Pinpoint the cell where the given text exists, returning its (x, y) midpoint coordinate. 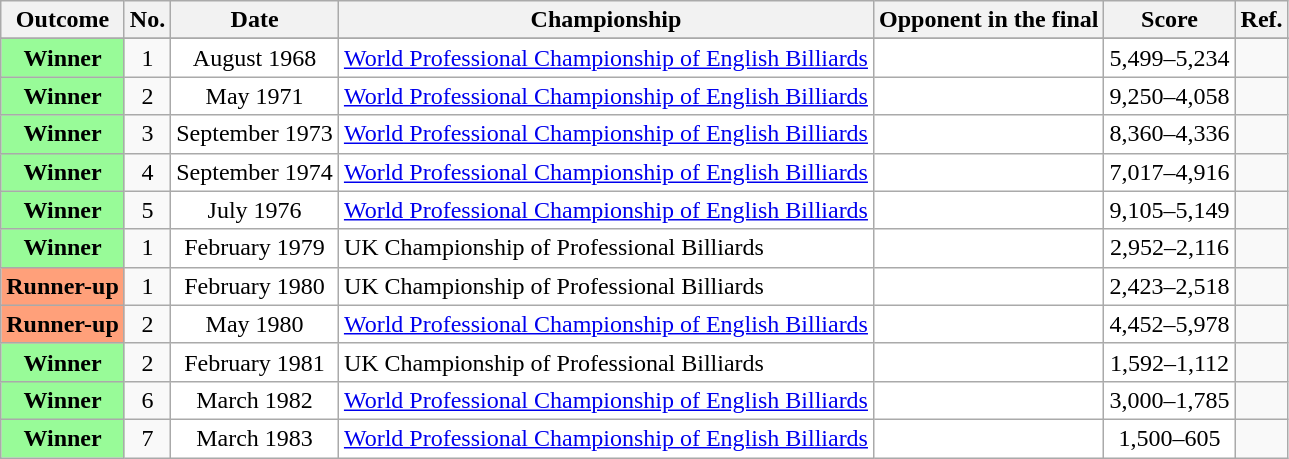
7,017–4,916 (1170, 172)
February 1980 (255, 286)
1,500–605 (1170, 438)
9,105–5,149 (1170, 210)
5 (147, 210)
4 (147, 172)
7 (147, 438)
February 1979 (255, 248)
February 1981 (255, 362)
May 1971 (255, 96)
5,499–5,234 (1170, 58)
July 1976 (255, 210)
September 1974 (255, 172)
4,452–5,978 (1170, 324)
2,423–2,518 (1170, 286)
March 1983 (255, 438)
Ref. (1262, 20)
3 (147, 134)
Score (1170, 20)
Opponent in the final (988, 20)
No. (147, 20)
9,250–4,058 (1170, 96)
8,360–4,336 (1170, 134)
August 1968 (255, 58)
Date (255, 20)
3,000–1,785 (1170, 400)
1,592–1,112 (1170, 362)
2,952–2,116 (1170, 248)
Championship (606, 20)
September 1973 (255, 134)
May 1980 (255, 324)
Outcome (63, 20)
6 (147, 400)
March 1982 (255, 400)
